Scan for the cell matching the given text and deliver its (X, Y) coordinate at center. 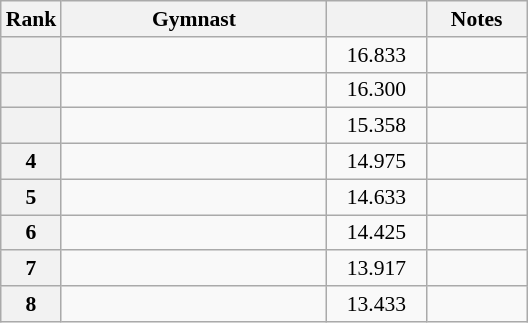
14.425 (376, 233)
Notes (477, 19)
4 (32, 162)
15.358 (376, 126)
5 (32, 197)
Rank (32, 19)
8 (32, 304)
6 (32, 233)
13.917 (376, 269)
Gymnast (194, 19)
16.833 (376, 55)
13.433 (376, 304)
14.975 (376, 162)
14.633 (376, 197)
16.300 (376, 90)
7 (32, 269)
